Capture the cell that displays the provided text and extract its [x, y] central coordinate. 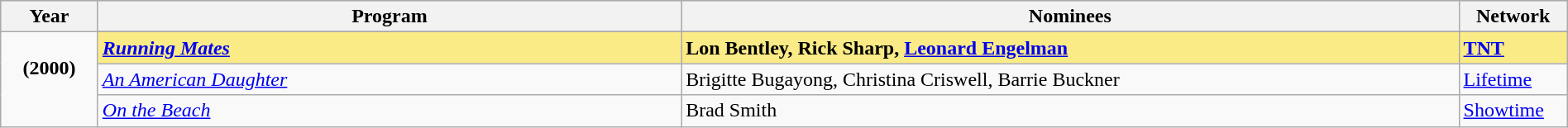
Running Mates [389, 48]
(2000) [50, 79]
TNT [1513, 48]
Brigitte Bugayong, Christina Criswell, Barrie Buckner [1070, 79]
Showtime [1513, 111]
Lon Bentley, Rick Sharp, Leonard Engelman [1070, 48]
On the Beach [389, 111]
Lifetime [1513, 79]
Nominees [1070, 17]
Network [1513, 17]
Year [50, 17]
An American Daughter [389, 79]
Brad Smith [1070, 111]
Program [389, 17]
